Identify which cell holds the provided text, then report its (x, y) central coordinate. 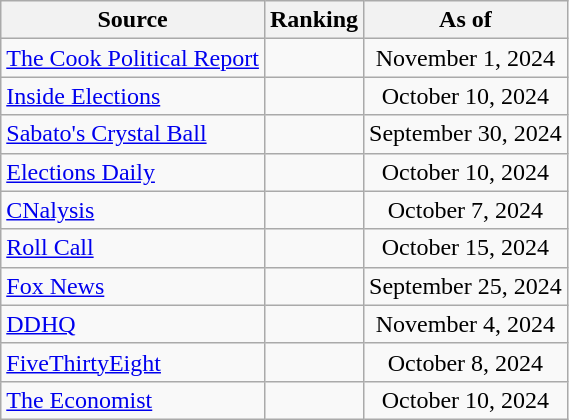
The Economist (133, 400)
DDHQ (133, 324)
October 8, 2024 (466, 362)
Source (133, 20)
November 1, 2024 (466, 58)
October 7, 2024 (466, 210)
Sabato's Crystal Ball (133, 134)
Ranking (314, 20)
October 15, 2024 (466, 248)
Roll Call (133, 248)
Fox News (133, 286)
The Cook Political Report (133, 58)
Inside Elections (133, 96)
September 25, 2024 (466, 286)
Elections Daily (133, 172)
CNalysis (133, 210)
As of (466, 20)
November 4, 2024 (466, 324)
September 30, 2024 (466, 134)
FiveThirtyEight (133, 362)
